Return the [X, Y] coordinate for the center point of the cell that contains the specified text.  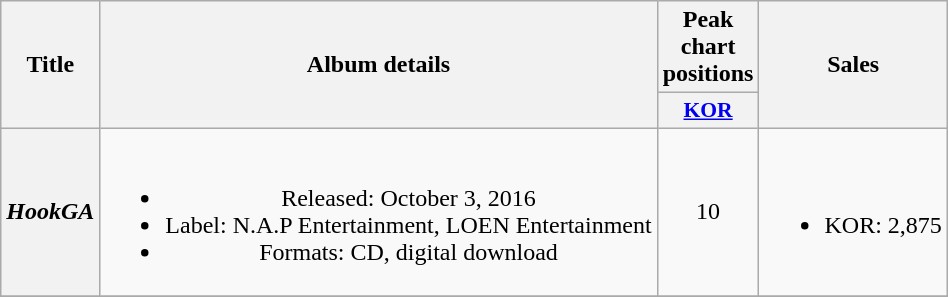
Sales [853, 65]
HookGA [50, 212]
Title [50, 65]
10 [708, 212]
Peak chart positions [708, 47]
KOR: 2,875 [853, 212]
KOR [708, 111]
Released: October 3, 2016Label: N.A.P Entertainment, LOEN EntertainmentFormats: CD, digital download [378, 212]
Album details [378, 65]
